Return the (X, Y) coordinate for the center point of the cell that contains the specified text.  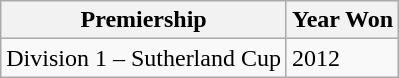
Year Won (342, 20)
Premiership (144, 20)
2012 (342, 58)
Division 1 – Sutherland Cup (144, 58)
